Identify which cell holds the provided text, then report its (x, y) central coordinate. 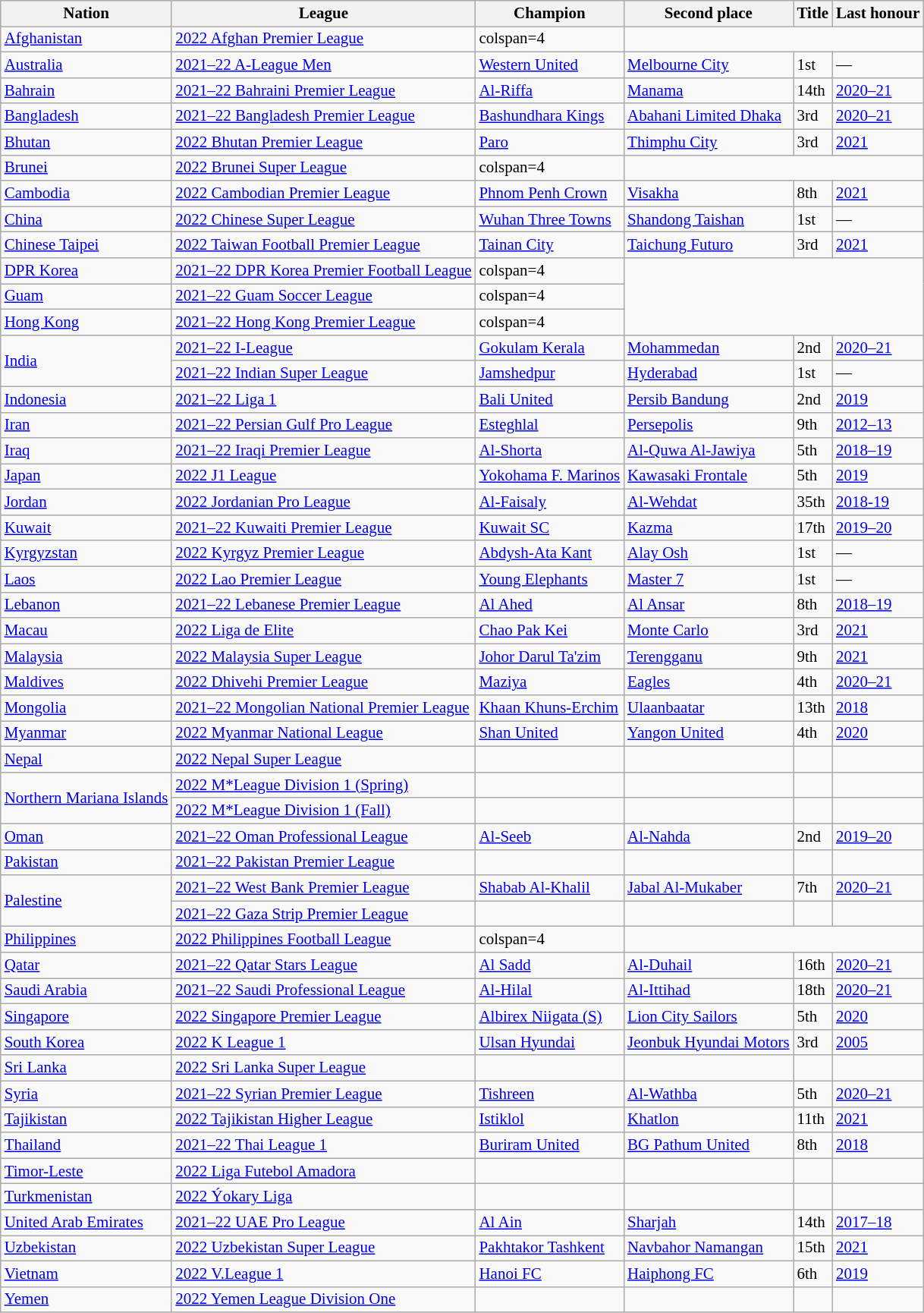
BG Pathum United (709, 1145)
Japan (86, 477)
2021–22 Guam Soccer League (323, 297)
Bahrain (86, 90)
Hyderabad (709, 373)
2022 Dhivehi Premier League (323, 682)
Taichung Futuro (709, 245)
Myanmar (86, 734)
2022 M*League Division 1 (Spring) (323, 785)
Kazma (709, 528)
Al-Shorta (549, 451)
DPR Korea (86, 271)
Timor-Leste (86, 1171)
Yemen (86, 1299)
South Korea (86, 1042)
Al Ain (549, 1223)
2021–22 Bangladesh Premier League (323, 116)
Cambodia (86, 194)
Ulaanbaatar (709, 708)
Sharjah (709, 1223)
Macau (86, 631)
Northern Mariana Islands (86, 798)
Oman (86, 836)
Turkmenistan (86, 1197)
Ulsan Hyundai (549, 1042)
Shandong Taishan (709, 219)
Jordan (86, 502)
Singapore (86, 1016)
Bhutan (86, 142)
Bali United (549, 399)
Young Elephants (549, 579)
Nepal (86, 760)
2022 Philippines Football League (323, 940)
2022 Myanmar National League (323, 734)
Istiklol (549, 1119)
Thimphu City (709, 142)
2021–22 Syrian Premier League (323, 1094)
2021–22 Oman Professional League (323, 836)
Bashundhara Kings (549, 116)
Gokulam Kerala (549, 348)
Thailand (86, 1145)
2021–22 West Bank Premier League (323, 888)
Al-Faisaly (549, 502)
Western United (549, 65)
Guam (86, 297)
18th (813, 991)
Jamshedpur (549, 373)
Albirex Niigata (S) (549, 1016)
Saudi Arabia (86, 991)
Second place (709, 14)
2017–18 (878, 1223)
2022 Bhutan Premier League (323, 142)
2021–22 Mongolian National Premier League (323, 708)
2022 Lao Premier League (323, 579)
2021–22 Gaza Strip Premier League (323, 914)
Maziya (549, 682)
13th (813, 708)
Melbourne City (709, 65)
Lebanon (86, 605)
Bangladesh (86, 116)
2022 Liga Futebol Amadora (323, 1171)
Malaysia (86, 656)
7th (813, 888)
Hong Kong (86, 322)
Philippines (86, 940)
Kyrgyzstan (86, 553)
Haiphong FC (709, 1274)
Alay Osh (709, 553)
Kawasaki Frontale (709, 477)
Al-Wehdat (709, 502)
Al Sadd (549, 965)
2021–22 Kuwaiti Premier League (323, 528)
India (86, 361)
2005 (878, 1042)
2022 Uzbekistan Super League (323, 1248)
Buriram United (549, 1145)
Mongolia (86, 708)
Abahani Limited Dhaka (709, 116)
6th (813, 1274)
Kuwait (86, 528)
Persib Bandung (709, 399)
Jeonbuk Hyundai Motors (709, 1042)
2022 Yemen League Division One (323, 1299)
2022 Liga de Elite (323, 631)
Hanoi FC (549, 1274)
Laos (86, 579)
Esteghlal (549, 425)
16th (813, 965)
League (323, 14)
Syria (86, 1094)
Yangon United (709, 734)
Phnom Penh Crown (549, 194)
Al-Nahda (709, 836)
Abdysh-Ata Kant (549, 553)
Al Ahed (549, 605)
Sri Lanka (86, 1068)
2021–22 Bahraini Premier League (323, 90)
Persepolis (709, 425)
Lion City Sailors (709, 1016)
Kuwait SC (549, 528)
2022 Cambodian Premier League (323, 194)
2021–22 UAE Pro League (323, 1223)
Iraq (86, 451)
2022 Sri Lanka Super League (323, 1068)
Wuhan Three Towns (549, 219)
Australia (86, 65)
Navbahor Namangan (709, 1248)
Monte Carlo (709, 631)
Al-Quwa Al-Jawiya (709, 451)
Last honour (878, 14)
2021–22 Saudi Professional League (323, 991)
35th (813, 502)
Al-Seeb (549, 836)
Al-Ittihad (709, 991)
Tainan City (549, 245)
Champion (549, 14)
2022 Tajikistan Higher League (323, 1119)
2018-19 (878, 502)
2021–22 Thai League 1 (323, 1145)
Vietnam (86, 1274)
Brunei (86, 168)
Pakistan (86, 862)
15th (813, 1248)
Manama (709, 90)
2022 J1 League (323, 477)
2021–22 Indian Super League (323, 373)
2022 Afghan Premier League (323, 39)
Tajikistan (86, 1119)
Johor Darul Ta'zim (549, 656)
Shabab Al-Khalil (549, 888)
Khaan Khuns-Erchim (549, 708)
Mohammedan (709, 348)
Chao Pak Kei (549, 631)
Al Ansar (709, 605)
2021–22 I-League (323, 348)
Al-Wathba (709, 1094)
2021–22 Liga 1 (323, 399)
Yokohama F. Marinos (549, 477)
Al-Hilal (549, 991)
2022 Malaysia Super League (323, 656)
2021–22 DPR Korea Premier Football League (323, 271)
Tishreen (549, 1094)
Chinese Taipei (86, 245)
Eagles (709, 682)
Visakha (709, 194)
2021–22 A-League Men (323, 65)
Uzbekistan (86, 1248)
11th (813, 1119)
Al-Duhail (709, 965)
2021–22 Iraqi Premier League (323, 451)
2022 Singapore Premier League (323, 1016)
Paro (549, 142)
2022 K League 1 (323, 1042)
2021–22 Hong Kong Premier League (323, 322)
China (86, 219)
Terengganu (709, 656)
Title (813, 14)
Maldives (86, 682)
2022 V.League 1 (323, 1274)
2022 Ýokary Liga (323, 1197)
Afghanistan (86, 39)
2022 Chinese Super League (323, 219)
17th (813, 528)
Iran (86, 425)
Al-Riffa (549, 90)
2021–22 Persian Gulf Pro League (323, 425)
2022 Kyrgyz Premier League (323, 553)
Shan United (549, 734)
Indonesia (86, 399)
2022 Jordanian Pro League (323, 502)
Nation (86, 14)
2022 Brunei Super League (323, 168)
Khatlon (709, 1119)
2021–22 Pakistan Premier League (323, 862)
Master 7 (709, 579)
Pakhtakor Tashkent (549, 1248)
2022 M*League Division 1 (Fall) (323, 811)
2022 Nepal Super League (323, 760)
2021–22 Lebanese Premier League (323, 605)
United Arab Emirates (86, 1223)
Qatar (86, 965)
2021–22 Qatar Stars League (323, 965)
Palestine (86, 901)
Jabal Al-Mukaber (709, 888)
2022 Taiwan Football Premier League (323, 245)
2012–13 (878, 425)
